Provide the (x, y) coordinate of the cell's center where the given text is located.  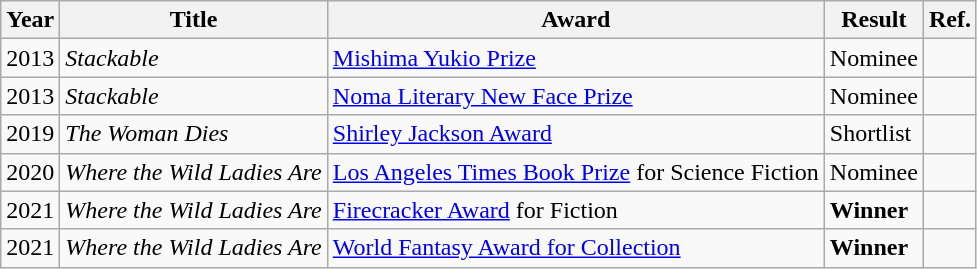
Award (576, 20)
Shirley Jackson Award (576, 134)
Ref. (950, 20)
The Woman Dies (194, 134)
World Fantasy Award for Collection (576, 248)
Shortlist (874, 134)
Title (194, 20)
2019 (30, 134)
2020 (30, 172)
Los Angeles Times Book Prize for Science Fiction (576, 172)
Noma Literary New Face Prize (576, 96)
Result (874, 20)
Year (30, 20)
Firecracker Award for Fiction (576, 210)
Mishima Yukio Prize (576, 58)
